Extract the (x, y) coordinate from the center of the cell holding the provided text.  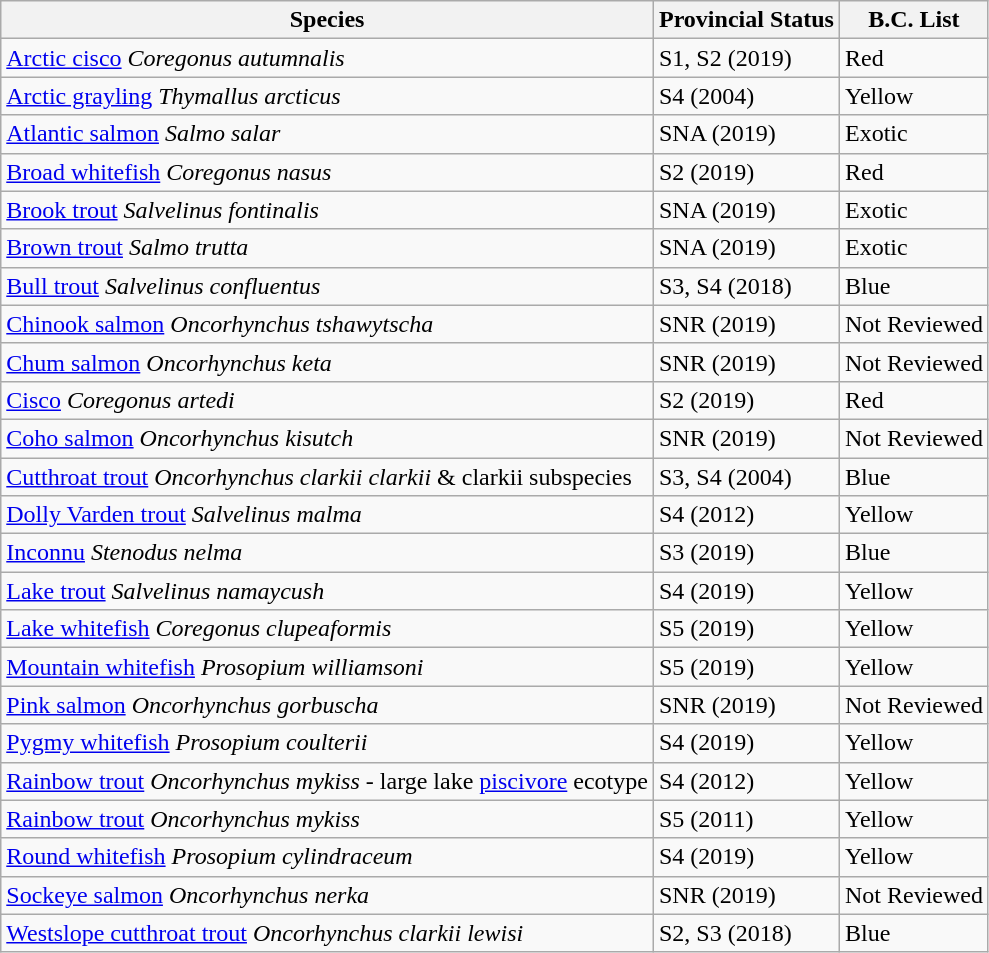
S2, S3 (2018) (746, 933)
B.C. List (914, 20)
Arctic cisco Coregonus autumnalis (328, 58)
Brook trout Salvelinus fontinalis (328, 210)
Cutthroat trout Oncorhynchus clarkii clarkii & clarkii subspecies (328, 477)
Sockeye salmon Oncorhynchus nerka (328, 895)
Chinook salmon Oncorhynchus tshawytscha (328, 324)
Dolly Varden trout Salvelinus malma (328, 515)
Pygmy whitefish Prosopium coulterii (328, 743)
Provincial Status (746, 20)
Bull trout Salvelinus confluentus (328, 286)
Chum salmon Oncorhynchus keta (328, 362)
S3, S4 (2018) (746, 286)
Westslope cutthroat trout Oncorhynchus clarkii lewisi (328, 933)
Round whitefish Prosopium cylindraceum (328, 857)
Inconnu Stenodus nelma (328, 553)
Coho salmon Oncorhynchus kisutch (328, 438)
Mountain whitefish Prosopium williamsoni (328, 667)
Lake trout Salvelinus namaycush (328, 591)
Lake whitefish Coregonus clupeaformis (328, 629)
Broad whitefish Coregonus nasus (328, 172)
Species (328, 20)
Pink salmon Oncorhynchus gorbuscha (328, 705)
Arctic grayling Thymallus arcticus (328, 96)
Cisco Coregonus artedi (328, 400)
Brown trout Salmo trutta (328, 248)
S1, S2 (2019) (746, 58)
S5 (2011) (746, 819)
S3, S4 (2004) (746, 477)
Rainbow trout Oncorhynchus mykiss - large lake piscivore ecotype (328, 781)
S4 (2004) (746, 96)
S3 (2019) (746, 553)
Rainbow trout Oncorhynchus mykiss (328, 819)
Atlantic salmon Salmo salar (328, 134)
